For the text-containing cell, return its midpoint in (X, Y) coordinate format. 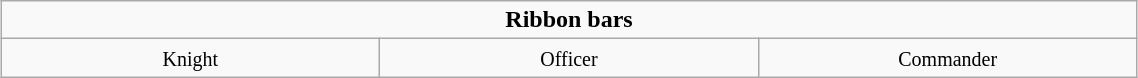
Knight (190, 58)
Ribbon bars (569, 20)
Commander (948, 58)
Officer (570, 58)
